Detect which cell encompasses the target text, then output its [x, y] center coordinate. 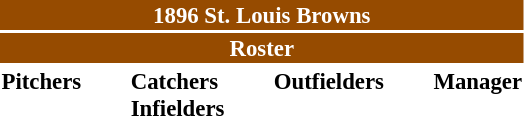
1896 St. Louis Browns [262, 15]
Roster [262, 48]
